Return the [x, y] coordinate for the center point of the cell that contains the specified text.  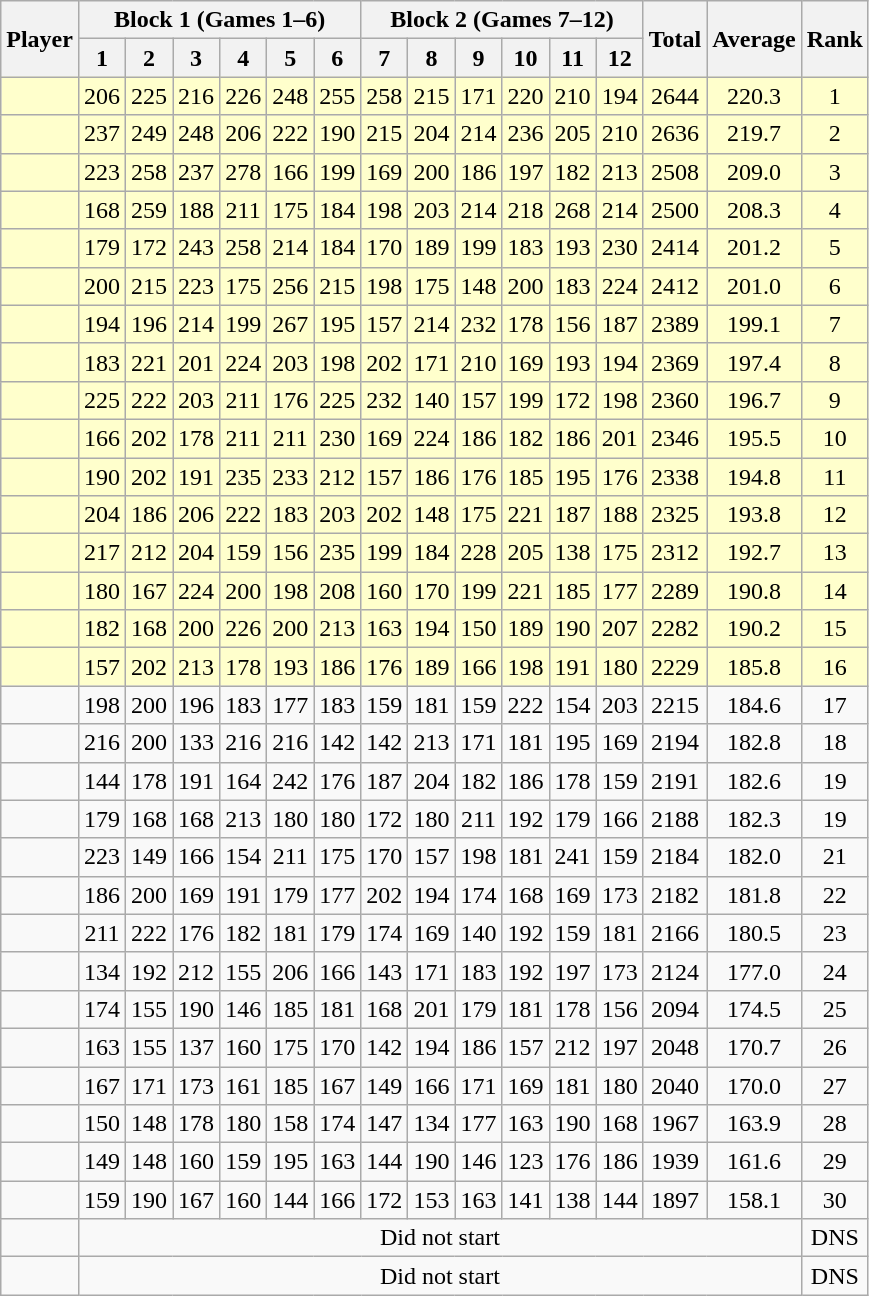
2369 [675, 362]
201.0 [754, 286]
22 [834, 895]
Player [40, 39]
170.7 [754, 1047]
21 [834, 857]
182.6 [754, 781]
158.1 [754, 1200]
182.3 [754, 819]
17 [834, 705]
141 [526, 1200]
137 [196, 1047]
161 [244, 1085]
2166 [675, 933]
242 [290, 781]
2048 [675, 1047]
180.5 [754, 933]
249 [150, 134]
28 [834, 1124]
2194 [675, 743]
2389 [675, 324]
190.8 [754, 591]
2182 [675, 895]
Block 2 (Games 7–12) [502, 20]
2338 [675, 477]
147 [384, 1124]
184.6 [754, 705]
177.0 [754, 971]
1967 [675, 1124]
2094 [675, 1009]
1897 [675, 1200]
2508 [675, 172]
2188 [675, 819]
2215 [675, 705]
208 [338, 591]
2229 [675, 667]
241 [572, 857]
255 [338, 96]
2412 [675, 286]
2282 [675, 629]
278 [244, 172]
25 [834, 1009]
2184 [675, 857]
133 [196, 743]
2500 [675, 210]
243 [196, 248]
163.9 [754, 1124]
14 [834, 591]
143 [384, 971]
218 [526, 210]
24 [834, 971]
194.8 [754, 477]
267 [290, 324]
Average [754, 39]
201.2 [754, 248]
193.8 [754, 515]
2312 [675, 553]
208.3 [754, 210]
18 [834, 743]
27 [834, 1085]
2360 [675, 400]
15 [834, 629]
16 [834, 667]
182.8 [754, 743]
256 [290, 286]
196.7 [754, 400]
2325 [675, 515]
181.8 [754, 895]
170.0 [754, 1085]
2191 [675, 781]
236 [526, 134]
192.7 [754, 553]
Rank [834, 39]
2289 [675, 591]
220 [526, 96]
195.5 [754, 438]
30 [834, 1200]
207 [620, 629]
161.6 [754, 1162]
2346 [675, 438]
209.0 [754, 172]
2644 [675, 96]
190.2 [754, 629]
123 [526, 1162]
217 [102, 553]
182.0 [754, 857]
26 [834, 1047]
2414 [675, 248]
259 [150, 210]
228 [478, 553]
153 [432, 1200]
29 [834, 1162]
Total [675, 39]
1939 [675, 1162]
197.4 [754, 362]
158 [290, 1124]
23 [834, 933]
268 [572, 210]
233 [290, 477]
219.7 [754, 134]
2636 [675, 134]
199.1 [754, 324]
164 [244, 781]
174.5 [754, 1009]
2124 [675, 971]
Block 1 (Games 1–6) [219, 20]
2040 [675, 1085]
13 [834, 553]
185.8 [754, 667]
220.3 [754, 96]
